Find where the given text appears and provide that cell's center as [x, y] coordinate. 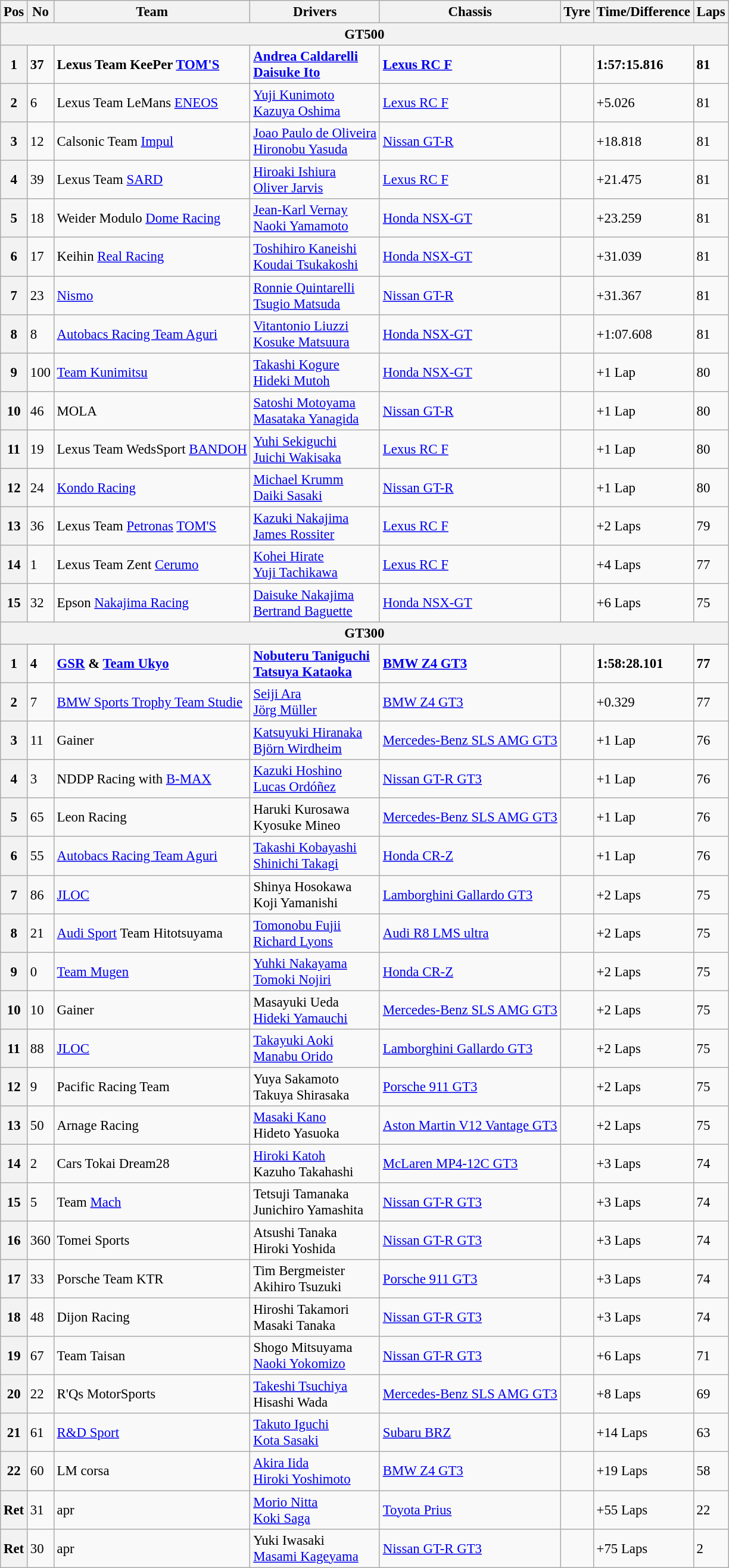
Team Kunimitsu [152, 373]
GT500 [364, 35]
Morio Nitta Koki Saga [314, 1510]
100 [40, 373]
1:58:28.101 [643, 664]
Epson Nakajima Racing [152, 602]
Haruki Kurosawa Kyosuke Mineo [314, 818]
+5.026 [643, 104]
Drivers [314, 12]
Hiroshi Takamori Masaki Tanaka [314, 1318]
0 [40, 972]
Daisuke Nakajima Bertrand Baguette [314, 602]
BMW Sports Trophy Team Studie [152, 702]
+55 Laps [643, 1510]
Lexus Team KeePer TOM'S [152, 64]
31 [40, 1510]
Toshihiro Kaneishi Koudai Tsukakoshi [314, 257]
Time/Difference [643, 12]
61 [40, 1432]
+8 Laps [643, 1394]
McLaren MP4-12C GT3 [470, 1163]
LM corsa [152, 1472]
+75 Laps [643, 1548]
Weider Modulo Dome Racing [152, 218]
Hiroaki Ishiura Oliver Jarvis [314, 180]
Toyota Prius [470, 1510]
Katsuyuki Hiranaka Björn Wirdheim [314, 741]
Tomonobu Fujii Richard Lyons [314, 933]
63 [711, 1432]
Takuto Iguchi Kota Sasaki [314, 1432]
Team [152, 12]
Nismo [152, 295]
Yuhki Nakayama Tomoki Nojiri [314, 972]
Seiji Ara Jörg Müller [314, 702]
79 [711, 526]
Yuji Kunimoto Kazuya Oshima [314, 104]
71 [711, 1356]
48 [40, 1318]
Team Taisan [152, 1356]
69 [711, 1394]
Yuki Iwasaki Masami Kageyama [314, 1548]
Pos [14, 12]
Pacific Racing Team [152, 1087]
Nobuteru Taniguchi Tatsuya Kataoka [314, 664]
32 [40, 602]
58 [711, 1472]
Ronnie Quintarelli Tsugio Matsuda [314, 295]
86 [40, 894]
23 [40, 295]
Lexus Team WedsSport BANDOH [152, 449]
Lexus Team SARD [152, 180]
Arnage Racing [152, 1125]
33 [40, 1279]
Subaru BRZ [470, 1432]
Tomei Sports [152, 1241]
+1:07.608 [643, 333]
Aston Martin V12 Vantage GT3 [470, 1125]
GSR & Team Ukyo [152, 664]
Lexus Team Zent Cerumo [152, 564]
+4 Laps [643, 564]
Hiroki Katoh Kazuho Takahashi [314, 1163]
Michael Krumm Daiki Sasaki [314, 488]
Kazuki Hoshino Lucas Ordóñez [314, 779]
R'Qs MotorSports [152, 1394]
GT300 [364, 633]
Yuhi Sekiguchi Juichi Wakisaka [314, 449]
Lexus Team Petronas TOM'S [152, 526]
Tim Bergmeister Akihiro Tsuzuki [314, 1279]
Team Mach [152, 1202]
1:57:15.816 [643, 64]
Tetsuji Tamanaka Junichiro Yamashita [314, 1202]
MOLA [152, 411]
Satoshi Motoyama Masataka Yanagida [314, 411]
24 [40, 488]
Shogo Mitsuyama Naoki Yokomizo [314, 1356]
+18.818 [643, 142]
Keihin Real Racing [152, 257]
+31.367 [643, 295]
Dijon Racing [152, 1318]
67 [40, 1356]
Team Mugen [152, 972]
Akira Iida Hiroki Yoshimoto [314, 1472]
Yuya Sakamoto Takuya Shirasaka [314, 1087]
36 [40, 526]
Masaki Kano Hideto Yasuoka [314, 1125]
37 [40, 64]
65 [40, 818]
Calsonic Team Impul [152, 142]
Masayuki Ueda Hideki Yamauchi [314, 1010]
+19 Laps [643, 1472]
+23.259 [643, 218]
360 [40, 1241]
55 [40, 856]
+31.039 [643, 257]
R&D Sport [152, 1432]
50 [40, 1125]
Kondo Racing [152, 488]
+0.329 [643, 702]
20 [14, 1394]
Joao Paulo de Oliveira Hironobu Yasuda [314, 142]
Chassis [470, 12]
39 [40, 180]
Takashi Kobayashi Shinichi Takagi [314, 856]
Tyre [577, 12]
Cars Tokai Dream28 [152, 1163]
+21.475 [643, 180]
Shinya Hosokawa Koji Yamanishi [314, 894]
Jean-Karl Vernay Naoki Yamamoto [314, 218]
46 [40, 411]
Audi Sport Team Hitotsuyama [152, 933]
Audi R8 LMS ultra [470, 933]
No [40, 12]
Kazuki Nakajima James Rossiter [314, 526]
30 [40, 1548]
Takayuki Aoki Manabu Orido [314, 1049]
Takashi Kogure Hideki Mutoh [314, 373]
Leon Racing [152, 818]
Atsushi Tanaka Hiroki Yoshida [314, 1241]
60 [40, 1472]
Porsche Team KTR [152, 1279]
Vitantonio Liuzzi Kosuke Matsuura [314, 333]
Lexus Team LeMans ENEOS [152, 104]
Kohei Hirate Yuji Tachikawa [314, 564]
88 [40, 1049]
Laps [711, 12]
Andrea Caldarelli Daisuke Ito [314, 64]
+14 Laps [643, 1432]
Takeshi Tsuchiya Hisashi Wada [314, 1394]
NDDP Racing with B-MAX [152, 779]
16 [14, 1241]
